Identify which cell holds the provided text, then report its (x, y) central coordinate. 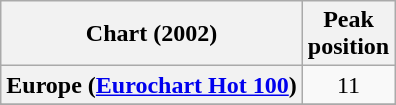
Europe (Eurochart Hot 100) (152, 85)
11 (348, 85)
Peakposition (348, 34)
Chart (2002) (152, 34)
